Return the [x, y] coordinate for the center point of the cell that contains the specified text.  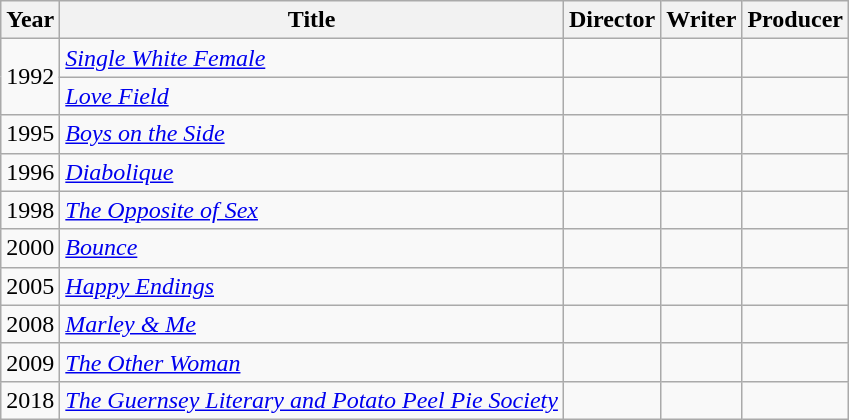
2005 [30, 286]
Marley & Me [312, 324]
1992 [30, 77]
The Other Woman [312, 362]
Year [30, 20]
The Guernsey Literary and Potato Peel Pie Society [312, 400]
2000 [30, 248]
1995 [30, 134]
Title [312, 20]
Producer [796, 20]
2008 [30, 324]
Writer [702, 20]
Love Field [312, 96]
1996 [30, 172]
Director [612, 20]
1998 [30, 210]
Happy Endings [312, 286]
2009 [30, 362]
Diabolique [312, 172]
Bounce [312, 248]
Boys on the Side [312, 134]
Single White Female [312, 58]
The Opposite of Sex [312, 210]
2018 [30, 400]
